Locate the cell with the specified text and output its [x, y] center coordinate. 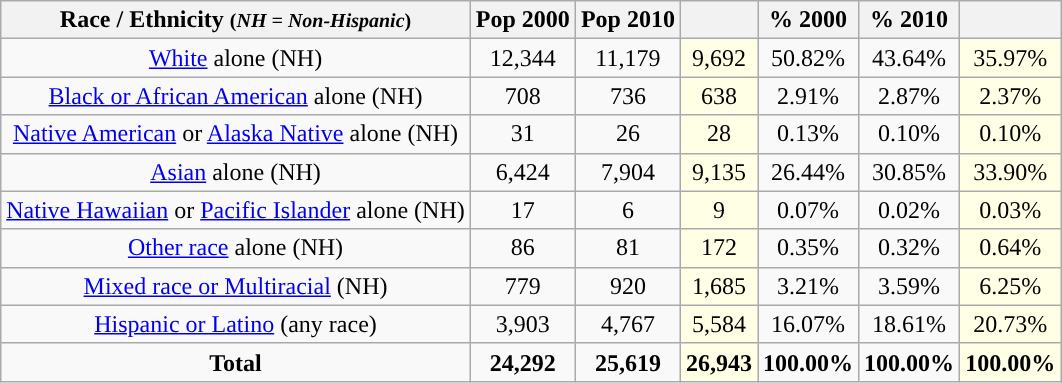
9,692 [718, 58]
2.37% [1010, 96]
33.90% [1010, 172]
708 [522, 96]
3,903 [522, 324]
Native American or Alaska Native alone (NH) [236, 134]
3.21% [808, 286]
16.07% [808, 324]
81 [628, 248]
Hispanic or Latino (any race) [236, 324]
35.97% [1010, 58]
0.02% [910, 210]
20.73% [1010, 324]
26 [628, 134]
638 [718, 96]
% 2000 [808, 20]
26,943 [718, 362]
1,685 [718, 286]
25,619 [628, 362]
0.07% [808, 210]
4,767 [628, 324]
0.64% [1010, 248]
Black or African American alone (NH) [236, 96]
0.13% [808, 134]
White alone (NH) [236, 58]
Pop 2000 [522, 20]
28 [718, 134]
86 [522, 248]
5,584 [718, 324]
26.44% [808, 172]
43.64% [910, 58]
Total [236, 362]
9,135 [718, 172]
% 2010 [910, 20]
Mixed race or Multiracial (NH) [236, 286]
18.61% [910, 324]
24,292 [522, 362]
Asian alone (NH) [236, 172]
6,424 [522, 172]
2.91% [808, 96]
6 [628, 210]
3.59% [910, 286]
0.03% [1010, 210]
11,179 [628, 58]
779 [522, 286]
0.35% [808, 248]
0.32% [910, 248]
920 [628, 286]
50.82% [808, 58]
31 [522, 134]
736 [628, 96]
Other race alone (NH) [236, 248]
Race / Ethnicity (NH = Non-Hispanic) [236, 20]
Native Hawaiian or Pacific Islander alone (NH) [236, 210]
30.85% [910, 172]
Pop 2010 [628, 20]
6.25% [1010, 286]
172 [718, 248]
9 [718, 210]
7,904 [628, 172]
2.87% [910, 96]
12,344 [522, 58]
17 [522, 210]
